Determine the [X, Y] coordinate at the center of the cell enclosing the given text.  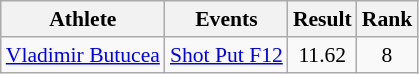
Vladimir Butucea [83, 55]
8 [388, 55]
Shot Put F12 [226, 55]
11.62 [322, 55]
Rank [388, 19]
Athlete [83, 19]
Result [322, 19]
Events [226, 19]
